Capture the cell that displays the provided text and extract its [x, y] central coordinate. 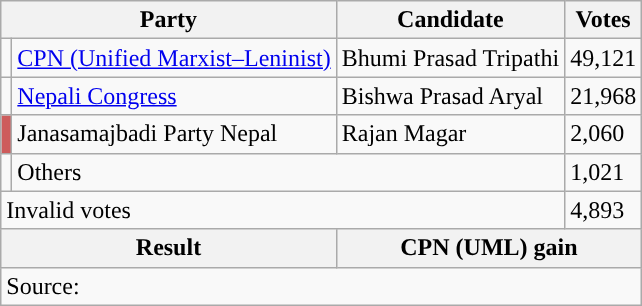
Bhumi Prasad Tripathi [450, 58]
CPN (Unified Marxist–Leninist) [174, 58]
Others [288, 172]
Bishwa Prasad Aryal [450, 96]
4,893 [604, 210]
Votes [604, 20]
Invalid votes [283, 210]
Result [168, 248]
CPN (UML) gain [488, 248]
Party [168, 20]
21,968 [604, 96]
Janasamajbadi Party Nepal [174, 134]
2,060 [604, 134]
Nepali Congress [174, 96]
Candidate [450, 20]
49,121 [604, 58]
Rajan Magar [450, 134]
1,021 [604, 172]
Source: [322, 286]
